Scan for the cell matching the given text and deliver its [x, y] coordinate at center. 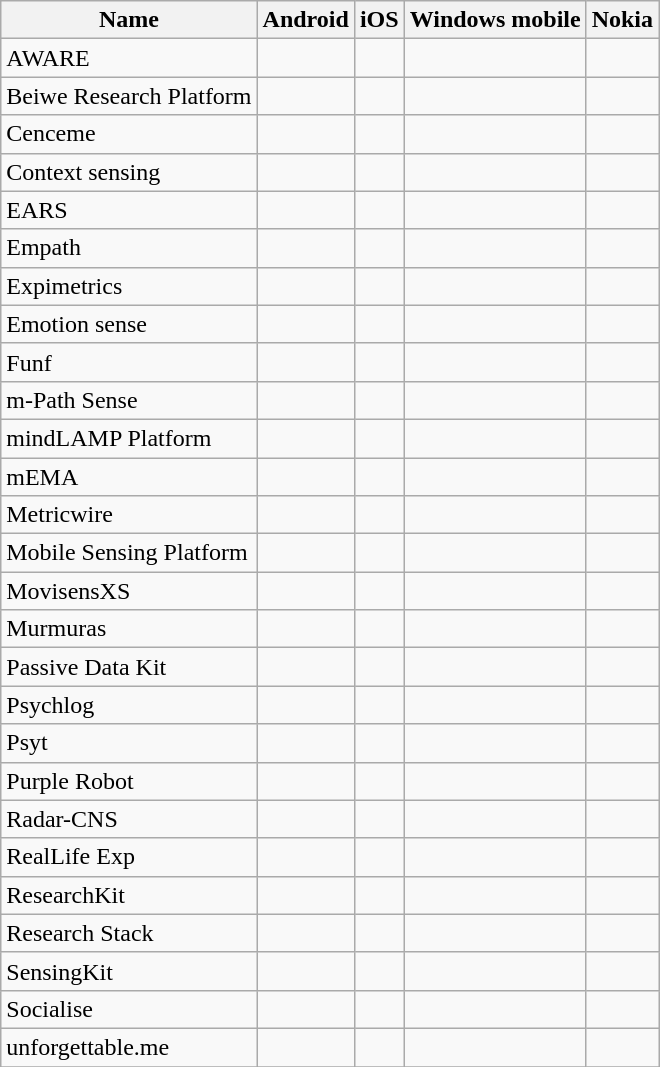
Funf [129, 362]
Name [129, 20]
Psychlog [129, 705]
mindLAMP Platform [129, 438]
Radar-CNS [129, 819]
Empath [129, 248]
RealLife Exp [129, 857]
Context sensing [129, 172]
unforgettable.me [129, 1047]
Cenceme [129, 134]
iOS [379, 20]
mEMA [129, 477]
EARS [129, 210]
Metricwire [129, 515]
Passive Data Kit [129, 667]
AWARE [129, 58]
Mobile Sensing Platform [129, 553]
MovisensXS [129, 591]
Beiwe Research Platform [129, 96]
Socialise [129, 1009]
Android [306, 20]
Windows mobile [495, 20]
Nokia [622, 20]
Expimetrics [129, 286]
Psyt [129, 743]
ResearchKit [129, 895]
Emotion sense [129, 324]
m-Path Sense [129, 400]
Murmuras [129, 629]
Research Stack [129, 933]
Purple Robot [129, 781]
SensingKit [129, 971]
